Return [X, Y] of the center of cell containing provided text 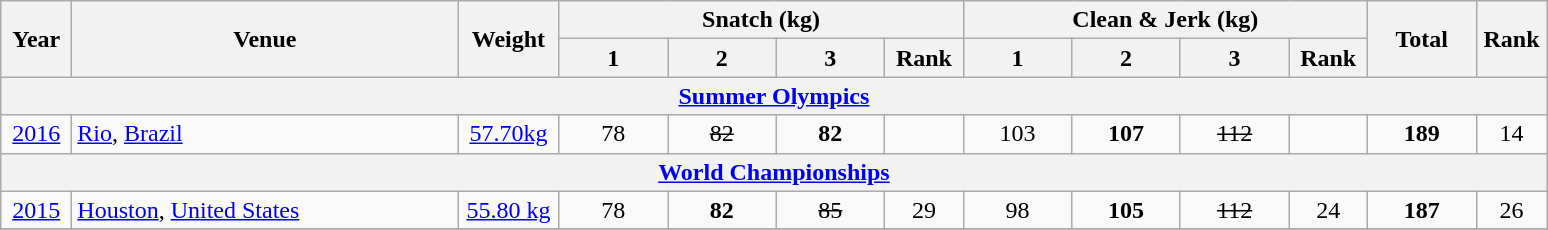
187 [1422, 210]
24 [1328, 210]
55.80 kg [508, 210]
Weight [508, 39]
85 [830, 210]
29 [924, 210]
26 [1512, 210]
Snatch (kg) [761, 20]
Venue [265, 39]
Rio, Brazil [265, 134]
105 [1126, 210]
Total [1422, 39]
2016 [36, 134]
14 [1512, 134]
98 [1018, 210]
2015 [36, 210]
Summer Olympics [774, 96]
189 [1422, 134]
57.70kg [508, 134]
103 [1018, 134]
Clean & Jerk (kg) [1165, 20]
World Championships [774, 172]
107 [1126, 134]
Year [36, 39]
Houston, United States [265, 210]
